Determine the [X, Y] coordinate at the center of the cell enclosing the given text.  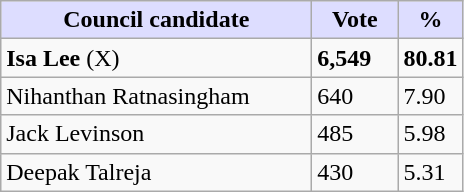
5.98 [430, 134]
Council candidate [156, 20]
Jack Levinson [156, 134]
485 [355, 134]
7.90 [430, 96]
Isa Lee (X) [156, 58]
% [430, 20]
Vote [355, 20]
430 [355, 172]
5.31 [430, 172]
Nihanthan Ratnasingham [156, 96]
Deepak Talreja [156, 172]
6,549 [355, 58]
80.81 [430, 58]
640 [355, 96]
